From the cell containing the given text, extract its center point as [X, Y] coordinate. 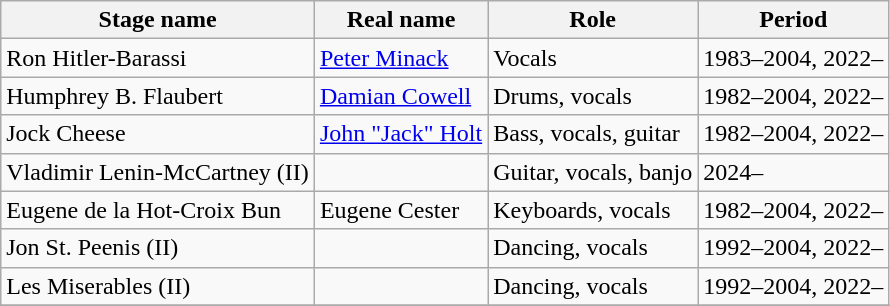
Jon St. Peenis (II) [158, 248]
Keyboards, vocals [593, 210]
Humphrey B. Flaubert [158, 96]
Vladimir Lenin-McCartney (II) [158, 172]
Eugene de la Hot-Croix Bun [158, 210]
Eugene Cester [400, 210]
Ron Hitler-Barassi [158, 58]
1983–2004, 2022– [794, 58]
Guitar, vocals, banjo [593, 172]
Period [794, 20]
Jock Cheese [158, 134]
Les Miserables (II) [158, 286]
2024– [794, 172]
Role [593, 20]
Vocals [593, 58]
Real name [400, 20]
Damian Cowell [400, 96]
Stage name [158, 20]
John "Jack" Holt [400, 134]
Drums, vocals [593, 96]
Bass, vocals, guitar [593, 134]
Peter Minack [400, 58]
